Find where the given text appears and provide that cell's center as (x, y) coordinate. 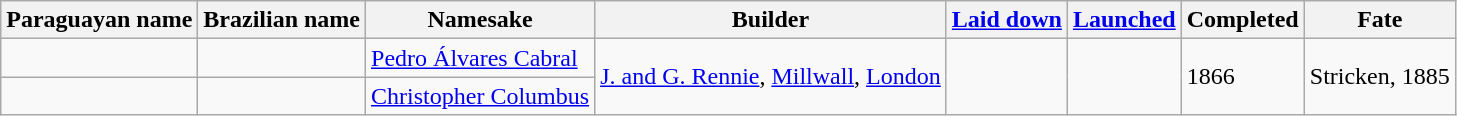
Launched (1124, 20)
Christopher Columbus (480, 96)
1866 (1242, 77)
Fate (1380, 20)
Paraguayan name (100, 20)
J. and G. Rennie, Millwall, London (771, 77)
Stricken, 1885 (1380, 77)
Pedro Álvares Cabral (480, 58)
Completed (1242, 20)
Brazilian name (282, 20)
Namesake (480, 20)
Laid down (1006, 20)
Builder (771, 20)
